From the cell containing the given text, extract its center point as [x, y] coordinate. 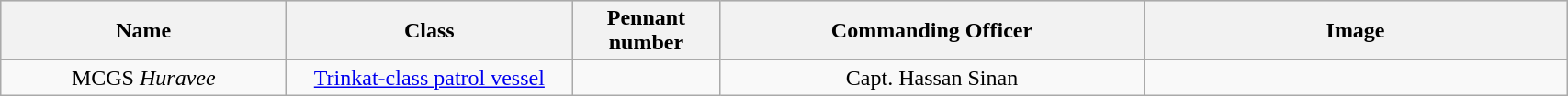
Name [143, 31]
Class [430, 31]
Trinkat-class patrol vessel [430, 78]
Pennant number [647, 31]
Image [1356, 31]
MCGS Huravee [143, 78]
Capt. Hassan Sinan [931, 78]
Commanding Officer [931, 31]
